Pinpoint the cell where the given text exists, returning its [X, Y] midpoint coordinate. 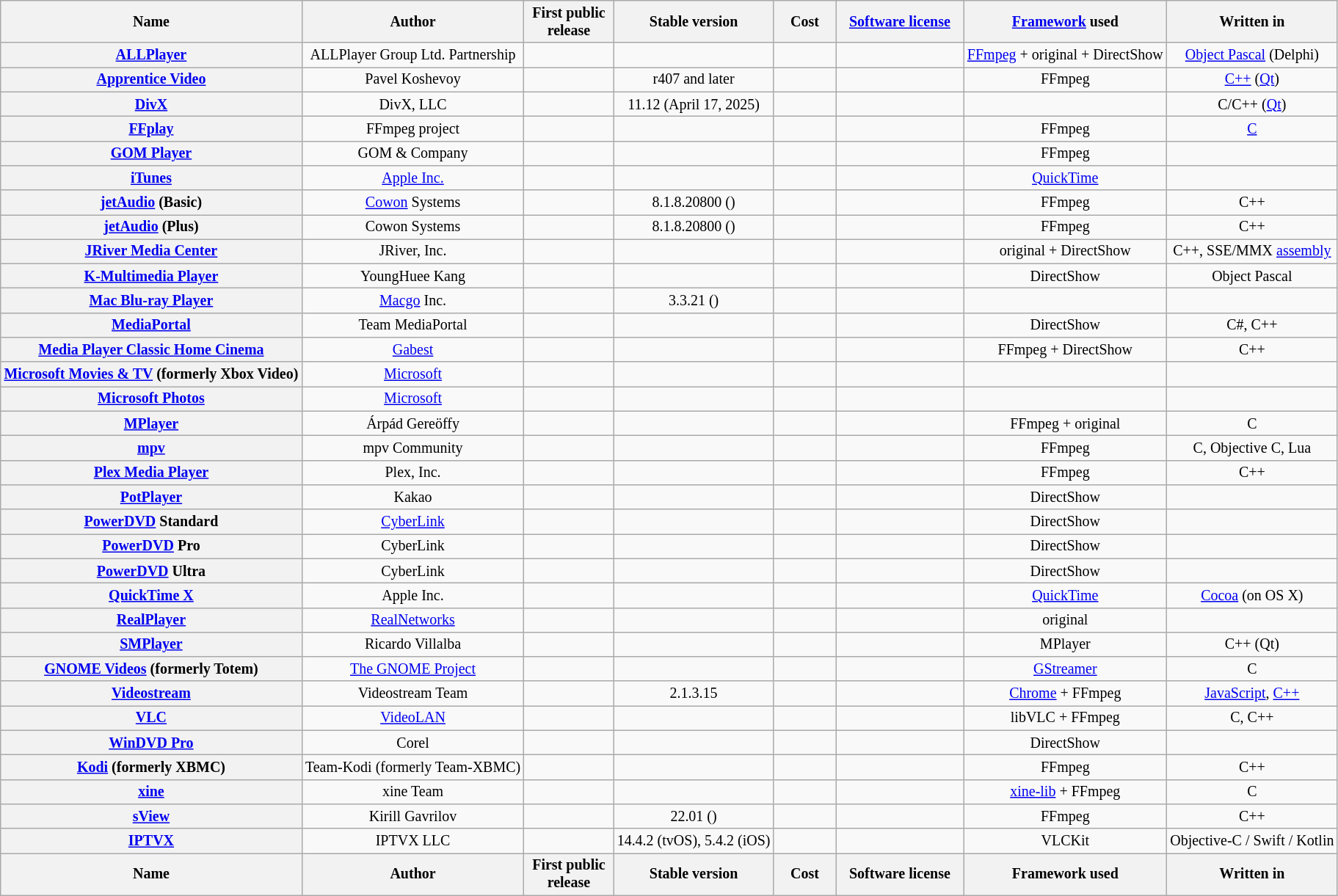
22.01 () [694, 816]
xine [151, 793]
MediaPortal [151, 326]
JRiver Media Center [151, 251]
FFmpeg + original [1065, 424]
ALLPlayer Group Ltd. Partnership [412, 56]
jetAudio (Plus) [151, 227]
11.12 (April 17, 2025) [694, 104]
VLC [151, 718]
3.3.21 () [694, 301]
original + DirectShow [1065, 251]
C, Objective C, Lua [1252, 448]
Object Pascal [1252, 276]
C#, C++ [1252, 326]
Kirill Gavrilov [412, 816]
Corel [412, 743]
libVLC + FFmpeg [1065, 718]
SMPlayer [151, 644]
Pavel Koshevoy [412, 79]
Ricardo Villalba [412, 644]
FFplay [151, 129]
Gabest [412, 349]
GOM & Company [412, 153]
WinDVD Pro [151, 743]
IPTVX [151, 841]
Object Pascal (Delphi) [1252, 56]
Chrome + FFmpeg [1065, 694]
Mac Blu-ray Player [151, 301]
jetAudio (Basic) [151, 203]
DivX [151, 104]
Media Player Classic Home Cinema [151, 349]
xine Team [412, 793]
RealPlayer [151, 619]
Microsoft Movies & TV (formerly Xbox Video) [151, 374]
YoungHuee Kang [412, 276]
xine-lib + FFmpeg [1065, 793]
Cocoa (on OS X) [1252, 596]
FFmpeg + original + DirectShow [1065, 56]
Videostream [151, 694]
mpv [151, 448]
iTunes [151, 178]
r407 and later [694, 79]
VLCKit [1065, 841]
sView [151, 816]
FFmpeg + DirectShow [1065, 349]
Plex Media Player [151, 473]
ALLPlayer [151, 56]
Microsoft Photos [151, 399]
GOM Player [151, 153]
VideoLAN [412, 718]
PowerDVD Ultra [151, 571]
GNOME Videos (formerly Totem) [151, 669]
Kakao [412, 498]
FFmpeg project [412, 129]
Team MediaPortal [412, 326]
PowerDVD Standard [151, 521]
Videostream Team [412, 694]
mpv Community [412, 448]
PowerDVD Pro [151, 546]
QuickTime X [151, 596]
2.1.3.15 [694, 694]
C, C++ [1252, 718]
PotPlayer [151, 498]
IPTVX LLC [412, 841]
C/C++ (Qt) [1252, 104]
The GNOME Project [412, 669]
C++, SSE/MMX assembly [1252, 251]
14.4.2 (tvOS), 5.4.2 (iOS) [694, 841]
Kodi (formerly XBMC) [151, 768]
Team-Kodi (formerly Team-XBMC) [412, 768]
Objective-C / Swift / Kotlin [1252, 841]
GStreamer [1065, 669]
JavaScript, C++ [1252, 694]
RealNetworks [412, 619]
Árpád Gereöffy [412, 424]
Apprentice Video [151, 79]
Macgo Inc. [412, 301]
K-Multimedia Player [151, 276]
JRiver, Inc. [412, 251]
original [1065, 619]
Plex, Inc. [412, 473]
DivX, LLC [412, 104]
